For the text-containing cell, return its midpoint in (X, Y) coordinate format. 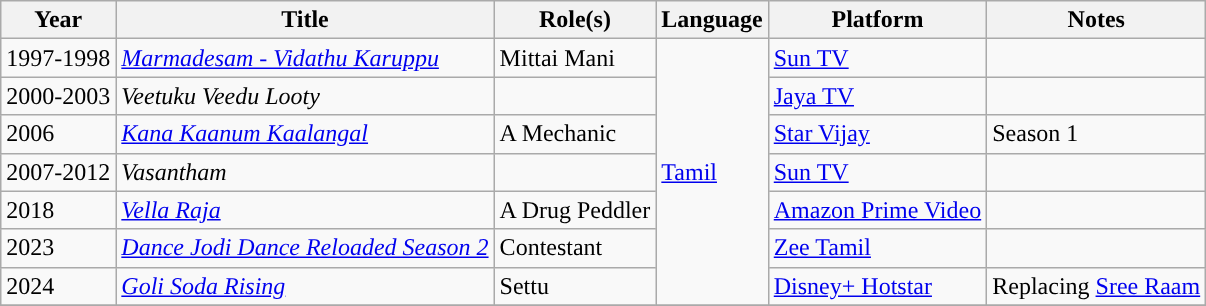
Veetuku Veedu Looty (305, 96)
Replacing Sree Raam (1096, 286)
Vasantham (305, 172)
Mittai Mani (575, 58)
Zee Tamil (877, 248)
Dance Jodi Dance Reloaded Season 2 (305, 248)
Title (305, 20)
Settu (575, 286)
Role(s) (575, 20)
Kana Kaanum Kaalangal (305, 134)
Disney+ Hotstar (877, 286)
2007-2012 (58, 172)
Amazon Prime Video (877, 210)
2024 (58, 286)
Marmadesam - Vidathu Karuppu (305, 58)
Goli Soda Rising (305, 286)
1997-1998 (58, 58)
2006 (58, 134)
Notes (1096, 20)
2023 (58, 248)
Platform (877, 20)
Season 1 (1096, 134)
Contestant (575, 248)
Year (58, 20)
Language (712, 20)
Tamil (712, 172)
Star Vijay (877, 134)
2000-2003 (58, 96)
Jaya TV (877, 96)
A Drug Peddler (575, 210)
A Mechanic (575, 134)
Vella Raja (305, 210)
2018 (58, 210)
